Scan for the cell matching the given text and deliver its (X, Y) coordinate at center. 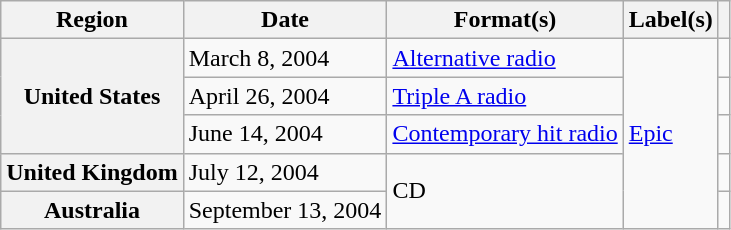
Triple A radio (505, 96)
Region (92, 20)
Date (285, 20)
July 12, 2004 (285, 172)
March 8, 2004 (285, 58)
United Kingdom (92, 172)
CD (505, 191)
Format(s) (505, 20)
April 26, 2004 (285, 96)
Contemporary hit radio (505, 134)
Australia (92, 210)
Label(s) (670, 20)
September 13, 2004 (285, 210)
June 14, 2004 (285, 134)
Epic (670, 134)
United States (92, 96)
Alternative radio (505, 58)
